Return [x, y] of the center of cell containing provided text 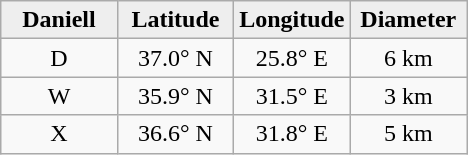
31.8° E [292, 134]
D [59, 58]
5 km [408, 134]
6 km [408, 58]
X [59, 134]
37.0° N [175, 58]
Longitude [292, 20]
31.5° E [292, 96]
W [59, 96]
Diameter [408, 20]
Latitude [175, 20]
25.8° E [292, 58]
3 km [408, 96]
36.6° N [175, 134]
35.9° N [175, 96]
Daniell [59, 20]
